Return the (X, Y) coordinate for the center point of the cell that contains the specified text.  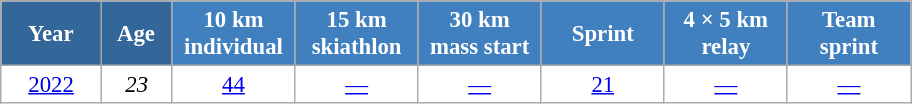
10 km individual (234, 34)
4 × 5 km relay (726, 34)
2022 (52, 85)
Sprint (602, 34)
15 km skiathlon (356, 34)
23 (136, 85)
Age (136, 34)
21 (602, 85)
30 km mass start (480, 34)
44 (234, 85)
Year (52, 34)
Team sprint (848, 34)
